Return [x, y] of the center of cell containing provided text 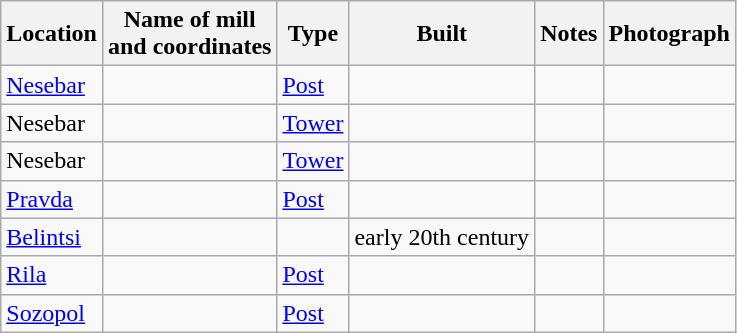
Rila [52, 275]
Pravda [52, 199]
Type [313, 34]
Name of milland coordinates [189, 34]
Sozopol [52, 313]
Photograph [669, 34]
Built [442, 34]
Location [52, 34]
early 20th century [442, 237]
Notes [569, 34]
Belintsi [52, 237]
